From the cell containing the given text, extract its center point as (x, y) coordinate. 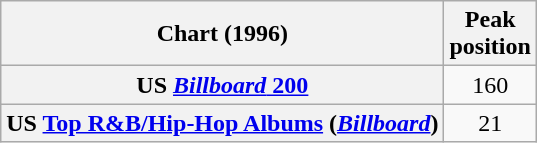
160 (490, 85)
21 (490, 123)
Peak position (490, 34)
US Top R&B/Hip-Hop Albums (Billboard) (222, 123)
US Billboard 200 (222, 85)
Chart (1996) (222, 34)
